For the text-containing cell, return its midpoint in [x, y] coordinate format. 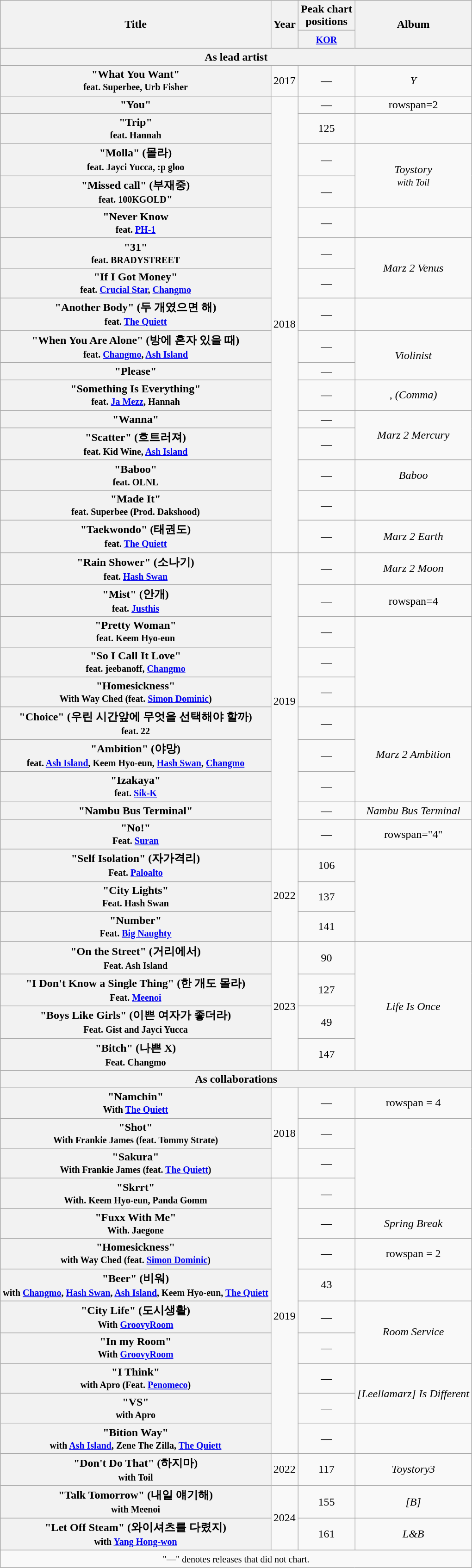
127 [326, 990]
"Wanna" [136, 419]
"Bitch" (나쁜 X) Feat. Changmo [136, 1054]
"Bition Way" with Ash Island, Zene The Zilla, The Quiett [136, 1438]
141 [326, 926]
As lead artist [236, 57]
[B] [414, 1502]
Title [136, 24]
"I Don't Know a Single Thing" (한 개도 몰라) Feat. Meenoi [136, 990]
"Trip" feat. Hannah [136, 129]
147 [326, 1054]
"I Think" with Apro (Feat. Penomeco) [136, 1378]
161 [326, 1534]
"Fuxx With Me" With. Jaegone [136, 1223]
KOR [326, 39]
rowspan = 4 [414, 1103]
"City Lights" Feat. Hash Swan [136, 897]
"Taekwondo" (태권도) feat. The Quiett [136, 536]
"Scatter" (흐트러져) feat. Kid Wine, Ash Island [136, 444]
"So I Call It Love" feat. jeebanoff, Changmo [136, 662]
Marz 2 Mercury [414, 435]
"If I Got Money" feat. Crucial Star, Changmo [136, 283]
Baboo [414, 475]
Year [284, 24]
Spring Break [414, 1223]
rowspan=2 [414, 105]
rowspan=4 [414, 601]
Y [414, 81]
125 [326, 129]
"Rain Shower" (소나기) feat. Hash Swan [136, 569]
"No!" Feat. Suran [136, 835]
"Number" Feat. Big Naughty [136, 926]
Peak chart positions [326, 16]
"What You Want" feat. Superbee, Urb Fisher [136, 81]
"Made It" feat. Superbee (Prod. Dakshood) [136, 505]
155 [326, 1502]
Nambu Bus Terminal [414, 810]
"Namchin" With The Quiett [136, 1103]
"Homesickness" With Way Ched (feat. Simon Dominic) [136, 692]
"31" feat. BRADYSTREET [136, 253]
"Pretty Woman" feat. Keem Hyo-eun [136, 632]
Marz 2 Moon [414, 569]
"On the Street" (거리에서) Feat. Ash Island [136, 958]
90 [326, 958]
"When You Are Alone" (방에 혼자 있을 때) feat. Changmo, Ash Island [136, 347]
"Never Know feat. PH-1 [136, 223]
"Talk Tomorrow" (내일 얘기해) with Meenoi [136, 1502]
, (Comma) [414, 395]
"Please" [136, 372]
2023 [284, 1006]
49 [326, 1022]
"Something Is Everything"feat. Ja Mezz, Hannah [136, 395]
"Mist" (안개) feat. Justhis [136, 601]
"Choice" (우린 시간앞에 무엇을 선택해야 할까) feat. 22 [136, 723]
"Beer" (비워) with Changmo, Hash Swan, Ash Island, Keem Hyo-eun, The Quiett [136, 1285]
2024 [284, 1518]
"Boys Like Girls" (이쁜 여자가 좋더라) Feat. Gist and Jayci Yucca [136, 1022]
"In my Room" With GroovyRoom [136, 1348]
rowspan = 2 [414, 1254]
"Skrrt" With. Keem Hyo-eun, Panda Gomm [136, 1194]
106 [326, 866]
"VS" with Apro [136, 1408]
Album [414, 24]
"Nambu Bus Terminal" [136, 810]
117 [326, 1469]
[Leellamarz] Is Different [414, 1393]
Marz 2 Venus [414, 268]
"Self Isolation" (자가격리) Feat. Paloalto [136, 866]
Violinist [414, 355]
Marz 2 Earth [414, 536]
"—" denotes releases that did not chart. [236, 1559]
"Izakaya" feat. Sik-K [136, 787]
Marz 2 Ambition [414, 754]
"City Life" (도시생활) With GroovyRoom [136, 1317]
"Molla" (몰라) feat. Jayci Yucca, :p gloo [136, 160]
"Shot" With Frankie James (feat. Tommy Strate) [136, 1134]
"Baboo" feat. OLNL [136, 475]
Life Is Once [414, 1006]
2017 [284, 81]
"Missed call" (부재중) feat. 100KGOLD" [136, 192]
rowspan="4" [414, 835]
"Don't Do That" (하지마) with Toil [136, 1469]
"Another Body" (두 개였으면 해) feat. The Quiett [136, 314]
"Let Off Steam" (와이셔츠를 다렸지) with Yang Hong-won [136, 1534]
As collaborations [236, 1079]
Toystorywith Toil [414, 176]
"You" [136, 105]
43 [326, 1285]
"Homesickness" with Way Ched (feat. Simon Dominic) [136, 1254]
Toystory3 [414, 1469]
L&B [414, 1534]
137 [326, 897]
Room Service [414, 1332]
"Ambition" (야망) feat. Ash Island, Keem Hyo-eun, Hash Swan, Changmo [136, 756]
"Sakura" With Frankie James (feat. The Quiett) [136, 1163]
